Locate the cell with the specified text and output its [X, Y] center coordinate. 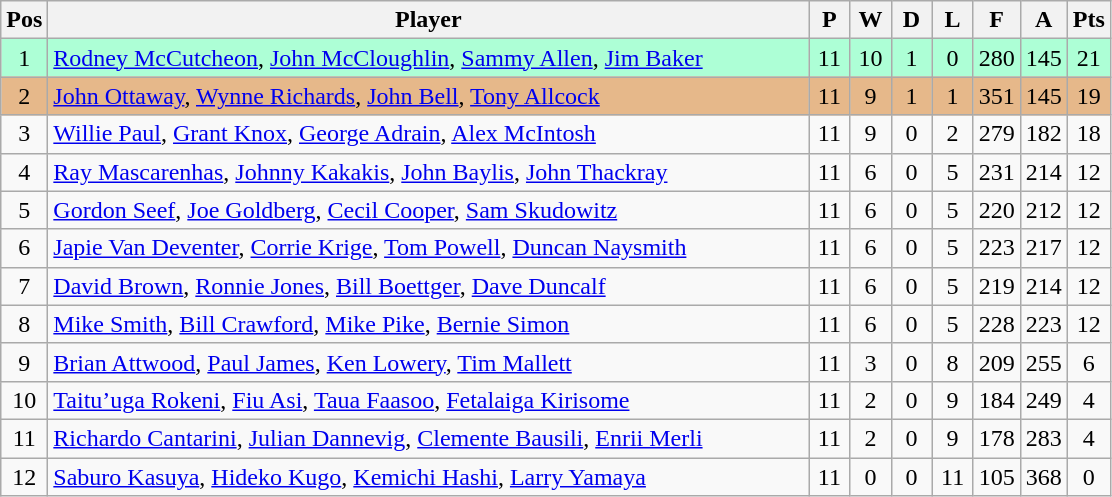
Rodney McCutcheon, John McCloughlin, Sammy Allen, Jim Baker [428, 58]
W [870, 20]
220 [996, 210]
182 [1044, 134]
Taitu’uga Rokeni, Fiu Asi, Taua Faasoo, Fetalaiga Kirisome [428, 400]
105 [996, 477]
L [952, 20]
Richardo Cantarini, Julian Dannevig, Clemente Bausili, Enrii Merli [428, 438]
231 [996, 172]
Japie Van Deventer, Corrie Krige, Tom Powell, Duncan Naysmith [428, 248]
280 [996, 58]
Mike Smith, Bill Crawford, Mike Pike, Bernie Simon [428, 324]
Ray Mascarenhas, Johnny Kakakis, John Baylis, John Thackray [428, 172]
John Ottaway, Wynne Richards, John Bell, Tony Allcock [428, 96]
19 [1088, 96]
18 [1088, 134]
Pts [1088, 20]
Saburo Kasuya, Hideko Kugo, Kemichi Hashi, Larry Yamaya [428, 477]
283 [1044, 438]
David Brown, Ronnie Jones, Bill Boettger, Dave Duncalf [428, 286]
249 [1044, 400]
279 [996, 134]
Willie Paul, Grant Knox, George Adrain, Alex McIntosh [428, 134]
228 [996, 324]
351 [996, 96]
212 [1044, 210]
178 [996, 438]
A [1044, 20]
Player [428, 20]
368 [1044, 477]
Gordon Seef, Joe Goldberg, Cecil Cooper, Sam Skudowitz [428, 210]
F [996, 20]
P [830, 20]
209 [996, 362]
255 [1044, 362]
219 [996, 286]
217 [1044, 248]
Brian Attwood, Paul James, Ken Lowery, Tim Mallett [428, 362]
D [912, 20]
Pos [24, 20]
7 [24, 286]
21 [1088, 58]
184 [996, 400]
